Provide the (x, y) coordinate of the cell's center where the given text is located.  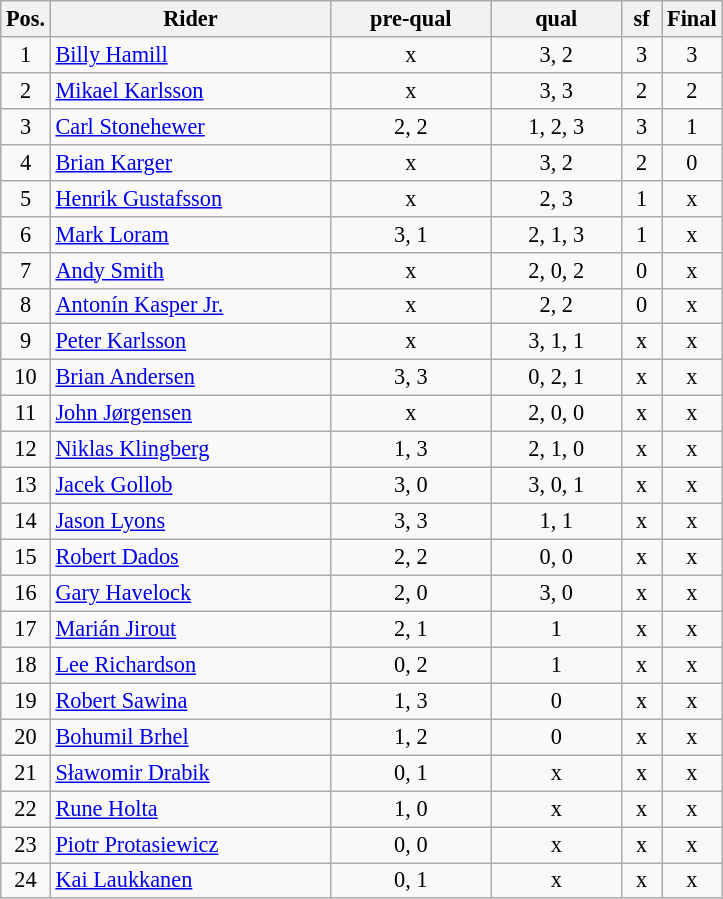
Robert Sawina (190, 701)
1, 2, 3 (556, 126)
3, 1 (411, 234)
Andy Smith (190, 270)
15 (26, 557)
2, 1, 0 (556, 450)
4 (26, 162)
Antonín Kasper Jr. (190, 306)
9 (26, 342)
2, 0 (411, 593)
Niklas Klingberg (190, 450)
Piotr Protasiewicz (190, 844)
3, 1, 1 (556, 342)
12 (26, 450)
Rune Holta (190, 809)
13 (26, 485)
Peter Karlsson (190, 342)
2, 1, 3 (556, 234)
18 (26, 665)
0, 2, 1 (556, 378)
19 (26, 701)
23 (26, 844)
pre-qual (411, 19)
Jason Lyons (190, 521)
3, 0, 1 (556, 485)
24 (26, 880)
21 (26, 773)
1, 2 (411, 737)
John Jørgensen (190, 414)
Jacek Gollob (190, 485)
Marián Jirout (190, 629)
qual (556, 19)
sf (641, 19)
2, 0, 2 (556, 270)
2, 1 (411, 629)
Lee Richardson (190, 665)
Rider (190, 19)
2, 3 (556, 198)
6 (26, 234)
Kai Laukkanen (190, 880)
16 (26, 593)
11 (26, 414)
Final (692, 19)
17 (26, 629)
Mikael Karlsson (190, 90)
1, 0 (411, 809)
Bohumil Brhel (190, 737)
1, 1 (556, 521)
Gary Havelock (190, 593)
8 (26, 306)
10 (26, 378)
5 (26, 198)
Henrik Gustafsson (190, 198)
0, 2 (411, 665)
Robert Dados (190, 557)
Carl Stonehewer (190, 126)
Brian Andersen (190, 378)
2, 0, 0 (556, 414)
Billy Hamill (190, 55)
Sławomir Drabik (190, 773)
22 (26, 809)
Brian Karger (190, 162)
20 (26, 737)
7 (26, 270)
Mark Loram (190, 234)
Pos. (26, 19)
14 (26, 521)
